Return (X, Y) of the center of cell containing provided text 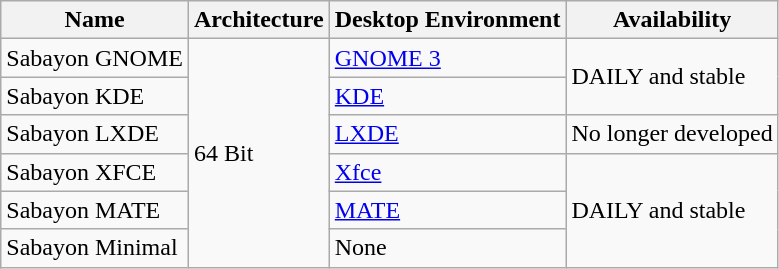
MATE (448, 210)
No longer developed (672, 134)
Availability (672, 20)
GNOME 3 (448, 58)
64 Bit (258, 153)
Name (95, 20)
KDE (448, 96)
Sabayon LXDE (95, 134)
Sabayon XFCE (95, 172)
Architecture (258, 20)
Sabayon GNOME (95, 58)
Xfce (448, 172)
Sabayon MATE (95, 210)
LXDE (448, 134)
Sabayon Minimal (95, 248)
Sabayon KDE (95, 96)
Desktop Environment (448, 20)
None (448, 248)
